Provide the (x, y) coordinate of the cell's center where the given text is located.  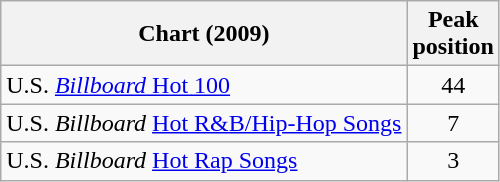
Peakposition (453, 34)
44 (453, 85)
7 (453, 123)
U.S. Billboard Hot Rap Songs (204, 161)
U.S. Billboard Hot 100 (204, 85)
Chart (2009) (204, 34)
3 (453, 161)
U.S. Billboard Hot R&B/Hip-Hop Songs (204, 123)
